Capture the cell that displays the provided text and extract its [X, Y] central coordinate. 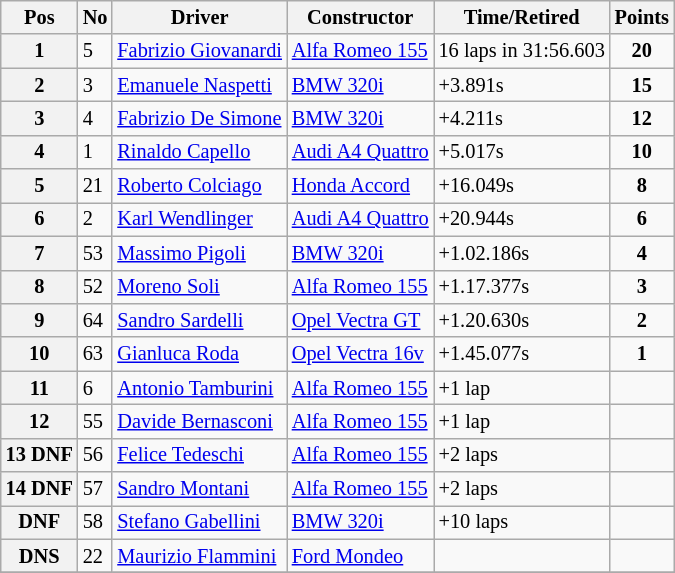
+1.45.077s [522, 354]
21 [96, 186]
Fabrizio De Simone [199, 118]
Rinaldo Capello [199, 152]
+5.017s [522, 152]
Karl Wendlinger [199, 219]
22 [96, 556]
DNS [40, 556]
+20.944s [522, 219]
57 [96, 489]
Driver [199, 17]
Opel Vectra GT [360, 320]
9 [40, 320]
Sandro Montani [199, 489]
7 [40, 253]
+3.891s [522, 85]
63 [96, 354]
Antonio Tamburini [199, 388]
Stefano Gabellini [199, 522]
Opel Vectra 16v [360, 354]
Sandro Sardelli [199, 320]
Massimo Pigoli [199, 253]
Time/Retired [522, 17]
14 DNF [40, 489]
Constructor [360, 17]
DNF [40, 522]
56 [96, 455]
11 [40, 388]
52 [96, 287]
Davide Bernasconi [199, 421]
58 [96, 522]
+1.17.377s [522, 287]
Points [642, 17]
Honda Accord [360, 186]
Felice Tedeschi [199, 455]
Fabrizio Giovanardi [199, 51]
Emanuele Naspetti [199, 85]
16 laps in 31:56.603 [522, 51]
13 DNF [40, 455]
Ford Mondeo [360, 556]
55 [96, 421]
Roberto Colciago [199, 186]
Pos [40, 17]
Moreno Soli [199, 287]
64 [96, 320]
+4.211s [522, 118]
+16.049s [522, 186]
15 [642, 85]
20 [642, 51]
Gianluca Roda [199, 354]
+10 laps [522, 522]
+1.20.630s [522, 320]
53 [96, 253]
No [96, 17]
+1.02.186s [522, 253]
Maurizio Flammini [199, 556]
